Scan for the cell matching the given text and deliver its (x, y) coordinate at center. 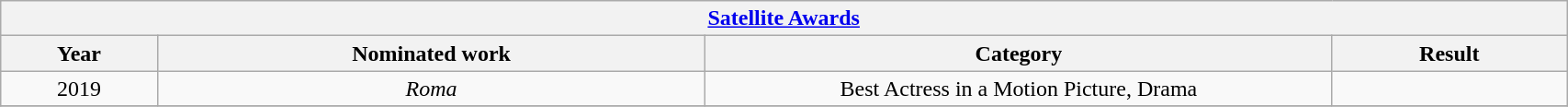
Roma (432, 89)
2019 (79, 89)
Category (1019, 53)
Result (1450, 53)
Nominated work (432, 53)
Year (79, 53)
Satellite Awards (784, 18)
Best Actress in a Motion Picture, Drama (1019, 89)
